Locate the cell with the specified text and output its (x, y) center coordinate. 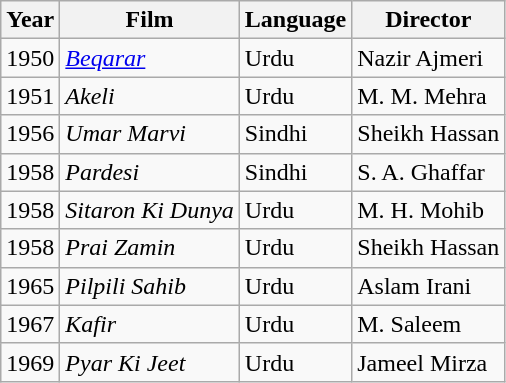
1967 (30, 324)
Kafir (150, 324)
Beqarar (150, 58)
S. A. Ghaffar (428, 172)
1950 (30, 58)
Film (150, 20)
Aslam Irani (428, 286)
Akeli (150, 96)
M. Saleem (428, 324)
1969 (30, 362)
Year (30, 20)
Nazir Ajmeri (428, 58)
M. M. Mehra (428, 96)
Language (295, 20)
Pardesi (150, 172)
1956 (30, 134)
Sitaron Ki Dunya (150, 210)
1951 (30, 96)
Jameel Mirza (428, 362)
Umar Marvi (150, 134)
Pilpili Sahib (150, 286)
Director (428, 20)
Prai Zamin (150, 248)
1965 (30, 286)
M. H. Mohib (428, 210)
Pyar Ki Jeet (150, 362)
